For the text-containing cell, return its midpoint in [X, Y] coordinate format. 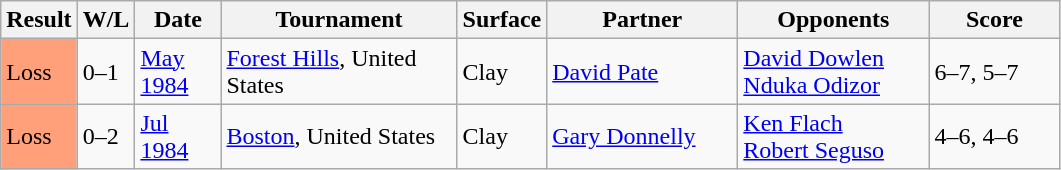
Score [994, 20]
Date [178, 20]
Ken Flach Robert Seguso [834, 136]
Result [39, 20]
May 1984 [178, 72]
Boston, United States [339, 136]
0–2 [106, 136]
6–7, 5–7 [994, 72]
Gary Donnelly [642, 136]
David Pate [642, 72]
Jul 1984 [178, 136]
Partner [642, 20]
Tournament [339, 20]
W/L [106, 20]
David Dowlen Nduka Odizor [834, 72]
Forest Hills, United States [339, 72]
Surface [502, 20]
Opponents [834, 20]
4–6, 4–6 [994, 136]
0–1 [106, 72]
